For the text-containing cell, return its midpoint in (X, Y) coordinate format. 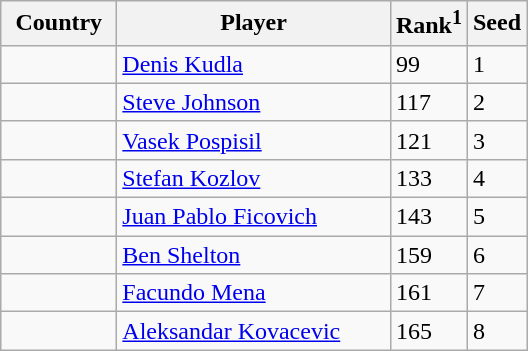
143 (428, 217)
Stefan Kozlov (254, 178)
Ben Shelton (254, 255)
3 (496, 140)
Player (254, 24)
117 (428, 102)
159 (428, 255)
5 (496, 217)
6 (496, 255)
Juan Pablo Ficovich (254, 217)
1 (496, 64)
8 (496, 331)
99 (428, 64)
4 (496, 178)
2 (496, 102)
133 (428, 178)
Denis Kudla (254, 64)
Steve Johnson (254, 102)
121 (428, 140)
Vasek Pospisil (254, 140)
7 (496, 293)
Aleksandar Kovacevic (254, 331)
Country (59, 24)
Rank1 (428, 24)
161 (428, 293)
Facundo Mena (254, 293)
165 (428, 331)
Seed (496, 24)
